Detect which cell encompasses the target text, then output its (X, Y) center coordinate. 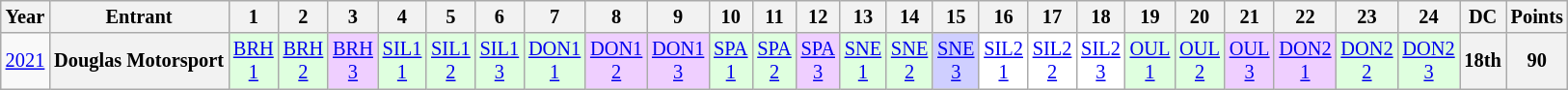
1 (254, 16)
17 (1052, 16)
16 (1003, 16)
6 (500, 16)
SIL21 (1003, 61)
9 (678, 16)
11 (773, 16)
22 (1305, 16)
20 (1200, 16)
90 (1537, 61)
SPA3 (818, 61)
21 (1250, 16)
DON21 (1305, 61)
Points (1537, 16)
14 (909, 16)
SPA2 (773, 61)
BRH2 (304, 61)
2021 (25, 61)
OUL2 (1200, 61)
OUL1 (1150, 61)
19 (1150, 16)
12 (818, 16)
3 (353, 16)
7 (554, 16)
DON13 (678, 61)
BRH1 (254, 61)
24 (1428, 16)
SIL13 (500, 61)
5 (450, 16)
SIL11 (402, 61)
13 (863, 16)
SNE1 (863, 61)
DON22 (1366, 61)
SIL12 (450, 61)
10 (731, 16)
DON12 (616, 61)
DON11 (554, 61)
SPA1 (731, 61)
Douglas Motorsport (139, 61)
Entrant (139, 16)
SNE3 (956, 61)
15 (956, 16)
2 (304, 16)
SIL22 (1052, 61)
DC (1483, 16)
4 (402, 16)
18 (1100, 16)
SIL23 (1100, 61)
23 (1366, 16)
8 (616, 16)
OUL3 (1250, 61)
18th (1483, 61)
SNE2 (909, 61)
Year (25, 16)
DON23 (1428, 61)
BRH3 (353, 61)
